Identify which cell holds the provided text, then report its [X, Y] central coordinate. 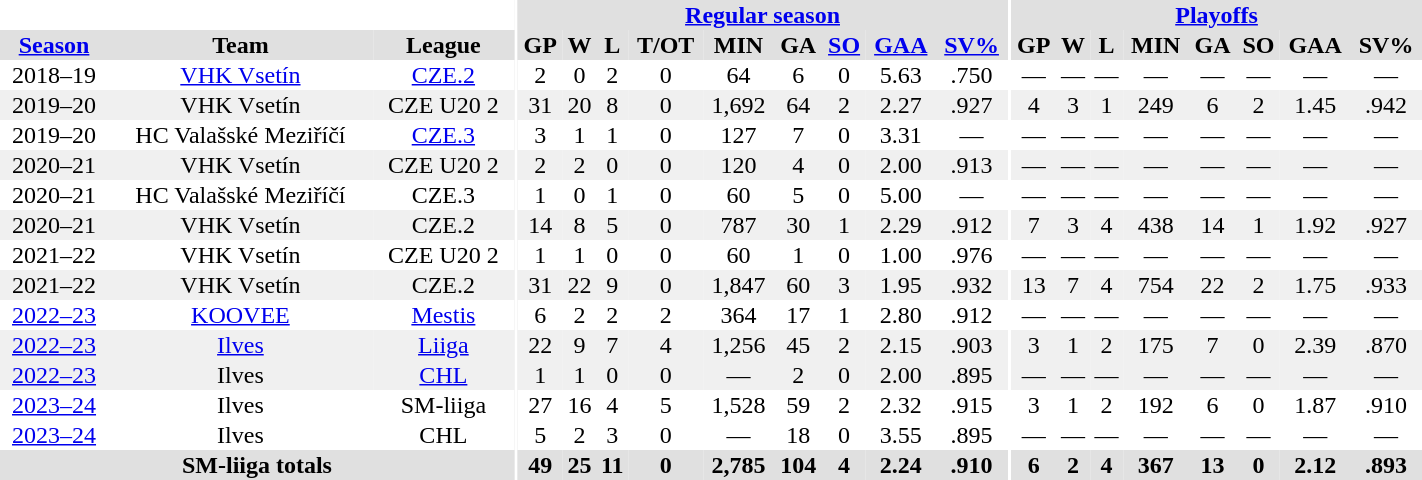
3.55 [901, 435]
2.80 [901, 315]
49 [540, 465]
2,785 [738, 465]
59 [798, 405]
League [444, 45]
.932 [972, 285]
.976 [972, 255]
2018–19 [54, 75]
Team [240, 45]
KOOVEE [240, 315]
.933 [1386, 285]
2.12 [1315, 465]
1,692 [738, 105]
.893 [1386, 465]
1,256 [738, 345]
1.00 [901, 255]
16 [580, 405]
.942 [1386, 105]
27 [540, 405]
Season [54, 45]
T/OT [666, 45]
1.87 [1315, 405]
364 [738, 315]
SM-liiga totals [257, 465]
1.92 [1315, 225]
.903 [972, 345]
2.39 [1315, 345]
2.24 [901, 465]
175 [1156, 345]
45 [798, 345]
127 [738, 135]
787 [738, 225]
1.45 [1315, 105]
1.75 [1315, 285]
249 [1156, 105]
25 [580, 465]
17 [798, 315]
5.63 [901, 75]
20 [580, 105]
1,528 [738, 405]
18 [798, 435]
Playoffs [1216, 15]
Regular season [763, 15]
.915 [972, 405]
SM-liiga [444, 405]
192 [1156, 405]
2.27 [901, 105]
Liiga [444, 345]
2.15 [901, 345]
1,847 [738, 285]
2.29 [901, 225]
438 [1156, 225]
.870 [1386, 345]
Mestis [444, 315]
30 [798, 225]
754 [1156, 285]
104 [798, 465]
.913 [972, 165]
3.31 [901, 135]
1.95 [901, 285]
11 [612, 465]
120 [738, 165]
2.32 [901, 405]
5.00 [901, 195]
367 [1156, 465]
.750 [972, 75]
